Locate the cell with the specified text and output its [X, Y] center coordinate. 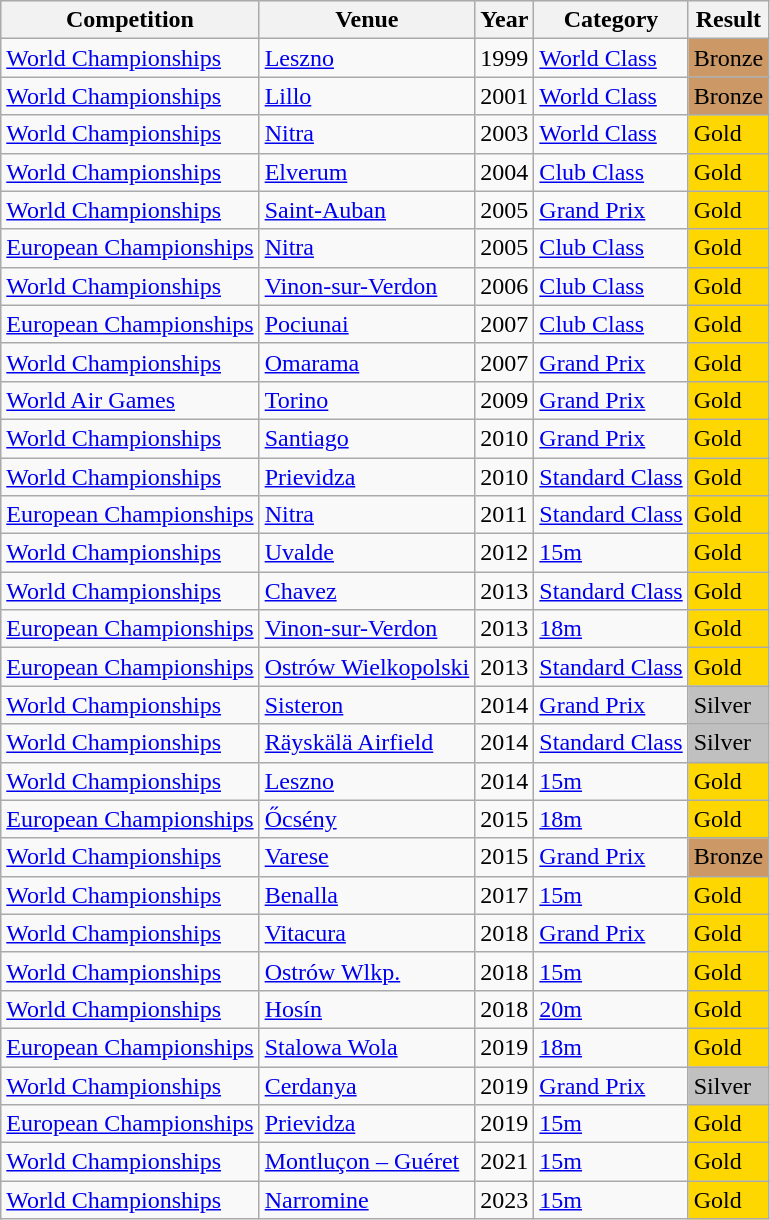
Venue [367, 20]
Ostrów Wlkp. [367, 971]
2009 [504, 400]
Year [504, 20]
Result [728, 20]
Uvalde [367, 553]
Vitacura [367, 933]
Ostrów Wielkopolski [367, 667]
Räyskälä Airfield [367, 743]
1999 [504, 58]
Pociunai [367, 324]
2012 [504, 553]
Competition [130, 20]
Narromine [367, 1200]
Cerdanya [367, 1085]
Montluçon – Guéret [367, 1162]
2011 [504, 515]
2021 [504, 1162]
Stalowa Wola [367, 1047]
Hosín [367, 1009]
2006 [504, 286]
World Air Games [130, 400]
2023 [504, 1200]
2003 [504, 134]
Varese [367, 857]
2001 [504, 96]
Category [611, 20]
Torino [367, 400]
2017 [504, 895]
Saint-Auban [367, 210]
Őcsény [367, 819]
Omarama [367, 362]
20m [611, 1009]
Chavez [367, 591]
Elverum [367, 172]
Santiago [367, 438]
Sisteron [367, 705]
2004 [504, 172]
Lillo [367, 96]
Benalla [367, 895]
